Output the [x, y] coordinate of the center of the cell containing the given text.  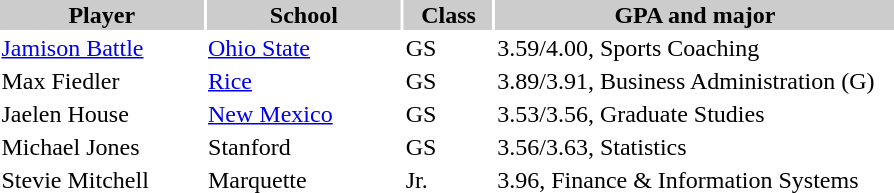
Class [448, 15]
Jamison Battle [102, 48]
Michael Jones [102, 147]
Rice [304, 81]
GPA and major [695, 15]
New Mexico [304, 114]
3.89/3.91, Business Administration (G) [695, 81]
Player [102, 15]
3.59/4.00, Sports Coaching [695, 48]
3.56/3.63, Statistics [695, 147]
Ohio State [304, 48]
Jaelen House [102, 114]
Max Fiedler [102, 81]
Stanford [304, 147]
School [304, 15]
3.53/3.56, Graduate Studies [695, 114]
